Return [X, Y] of the center of cell containing provided text 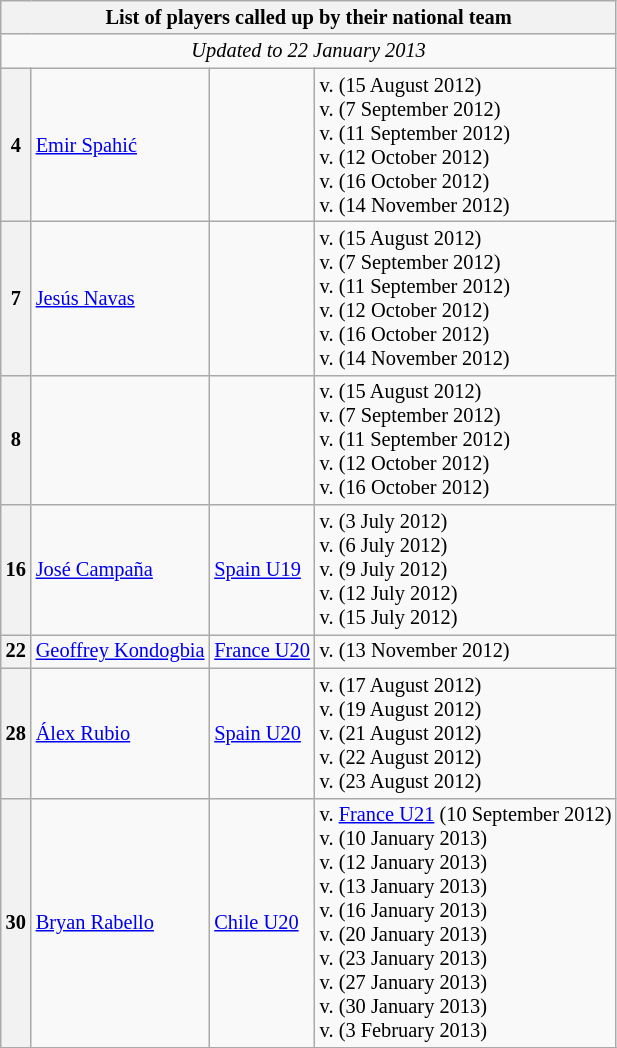
Updated to 22 January 2013 [309, 51]
List of players called up by their national team [309, 17]
v. (3 July 2012)v. (6 July 2012)v. (9 July 2012)v. (12 July 2012)v. (15 July 2012) [466, 570]
16 [16, 570]
Chile U20 [262, 923]
Spain U19 [262, 570]
7 [16, 298]
22 [16, 651]
Spain U20 [262, 733]
Bryan Rabello [120, 923]
v. (13 November 2012) [466, 651]
Emir Spahić [120, 145]
28 [16, 733]
v. (17 August 2012)v. (19 August 2012)v. (21 August 2012)v. (22 August 2012)v. (23 August 2012) [466, 733]
4 [16, 145]
José Campaña [120, 570]
Álex Rubio [120, 733]
v. (15 August 2012)v. (7 September 2012)v. (11 September 2012)v. (12 October 2012)v. (16 October 2012) [466, 440]
Jesús Navas [120, 298]
Geoffrey Kondogbia [120, 651]
France U20 [262, 651]
8 [16, 440]
30 [16, 923]
